Return (X, Y) of the center of cell containing provided text 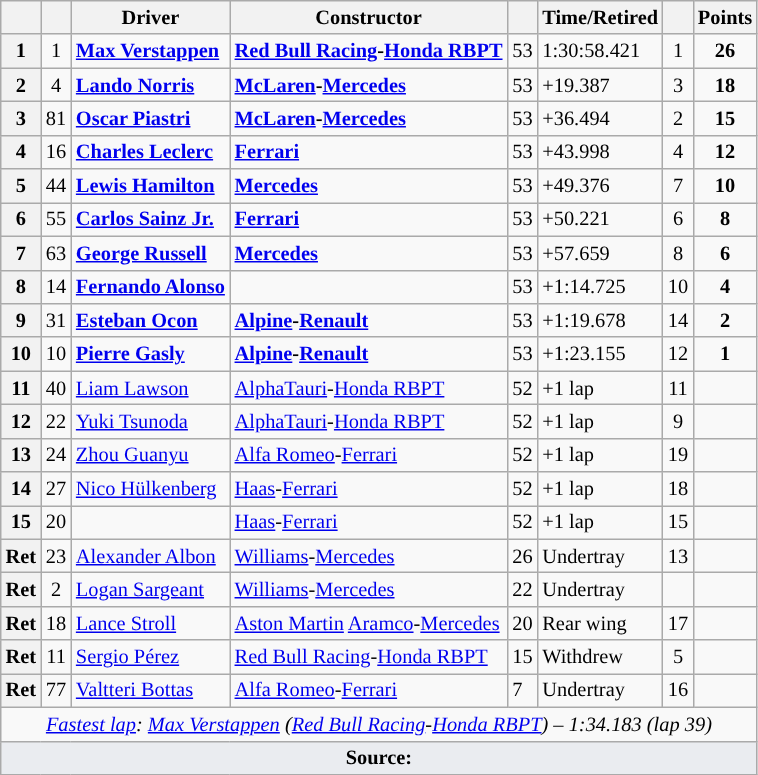
Lewis Hamilton (150, 186)
81 (56, 118)
17 (678, 623)
Time/Retired (600, 17)
Oscar Piastri (150, 118)
+36.494 (600, 118)
Withdrew (600, 657)
Driver (150, 17)
Sergio Pérez (150, 657)
1:30:58.421 (600, 51)
Fastest lap: Max Verstappen (Red Bull Racing-Honda RBPT) – 1:34.183 (lap 39) (379, 724)
Liam Lawson (150, 388)
19 (678, 455)
40 (56, 388)
23 (56, 556)
+1:19.678 (600, 320)
Rear wing (600, 623)
27 (56, 489)
Source: (379, 758)
Nico Hülkenberg (150, 489)
Lando Norris (150, 85)
+57.659 (600, 253)
Pierre Gasly (150, 354)
Points (725, 17)
77 (56, 690)
Alexander Albon (150, 556)
Esteban Ocon (150, 320)
+19.387 (600, 85)
44 (56, 186)
George Russell (150, 253)
Lance Stroll (150, 623)
Aston Martin Aramco-Mercedes (369, 623)
Charles Leclerc (150, 152)
+43.998 (600, 152)
Constructor (369, 17)
+50.221 (600, 219)
+1:14.725 (600, 287)
+49.376 (600, 186)
Yuki Tsunoda (150, 421)
Carlos Sainz Jr. (150, 219)
63 (56, 253)
24 (56, 455)
Max Verstappen (150, 51)
Fernando Alonso (150, 287)
+1:23.155 (600, 354)
Zhou Guanyu (150, 455)
31 (56, 320)
Logan Sargeant (150, 589)
55 (56, 219)
Valtteri Bottas (150, 690)
